Provide the [x, y] coordinate of the cell's center where the given text is located.  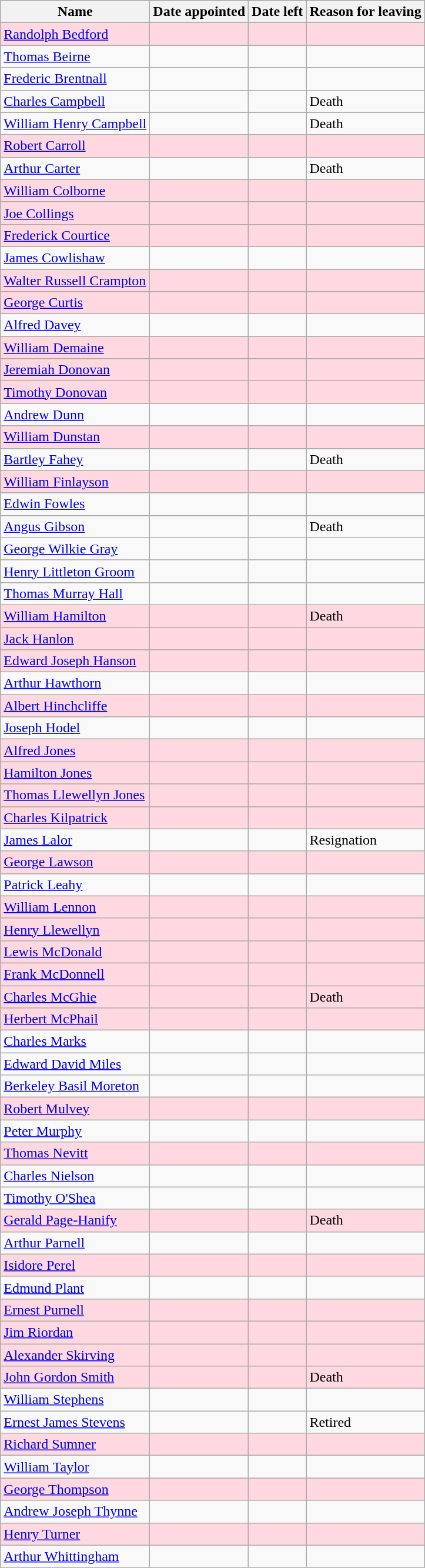
Thomas Murray Hall [75, 593]
Joseph Hodel [75, 728]
Date appointed [199, 12]
William Dunstan [75, 437]
William Colborne [75, 191]
Reason for leaving [366, 12]
James Cowlishaw [75, 258]
Randolph Bedford [75, 34]
Bartley Fahey [75, 459]
George Thompson [75, 1489]
Albert Hinchcliffe [75, 706]
Patrick Leahy [75, 885]
William Stephens [75, 1400]
Andrew Dunn [75, 415]
Arthur Parnell [75, 1243]
Andrew Joseph Thynne [75, 1512]
Retired [366, 1422]
Thomas Nevitt [75, 1153]
Joe Collings [75, 213]
Gerald Page-Hanify [75, 1220]
Charles McGhie [75, 997]
John Gordon Smith [75, 1377]
Ernest James Stevens [75, 1422]
George Curtis [75, 303]
Henry Llewellyn [75, 929]
Jack Hanlon [75, 638]
Richard Sumner [75, 1444]
Date left [277, 12]
William Henry Campbell [75, 124]
George Wilkie Gray [75, 549]
Isidore Perel [75, 1265]
Peter Murphy [75, 1131]
William Finlayson [75, 482]
James Lalor [75, 840]
Charles Nielson [75, 1176]
Henry Littleton Groom [75, 571]
Herbert McPhail [75, 1019]
Robert Mulvey [75, 1109]
Edwin Fowles [75, 504]
Timothy O'Shea [75, 1198]
Angus Gibson [75, 526]
Jeremiah Donovan [75, 370]
Robert Carroll [75, 146]
Charles Campbell [75, 101]
Charles Kilpatrick [75, 818]
William Taylor [75, 1467]
Arthur Hawthorn [75, 683]
Jim Riordan [75, 1332]
Alfred Jones [75, 750]
Hamilton Jones [75, 773]
Timothy Donovan [75, 392]
Walter Russell Crampton [75, 281]
Edmund Plant [75, 1287]
Arthur Whittingham [75, 1556]
Charles Marks [75, 1042]
Lewis McDonald [75, 952]
Henry Turner [75, 1534]
Frederick Courtice [75, 235]
Alexander Skirving [75, 1355]
Frank McDonnell [75, 974]
William Hamilton [75, 616]
William Lennon [75, 907]
George Lawson [75, 862]
Berkeley Basil Moreton [75, 1086]
Thomas Beirne [75, 56]
Name [75, 12]
Edward David Miles [75, 1064]
Frederic Brentnall [75, 79]
Resignation [366, 840]
Edward Joseph Hanson [75, 661]
Arthur Carter [75, 168]
William Demaine [75, 348]
Ernest Purnell [75, 1310]
Alfred Davey [75, 325]
Thomas Llewellyn Jones [75, 795]
